Identify which cell holds the provided text, then report its (x, y) central coordinate. 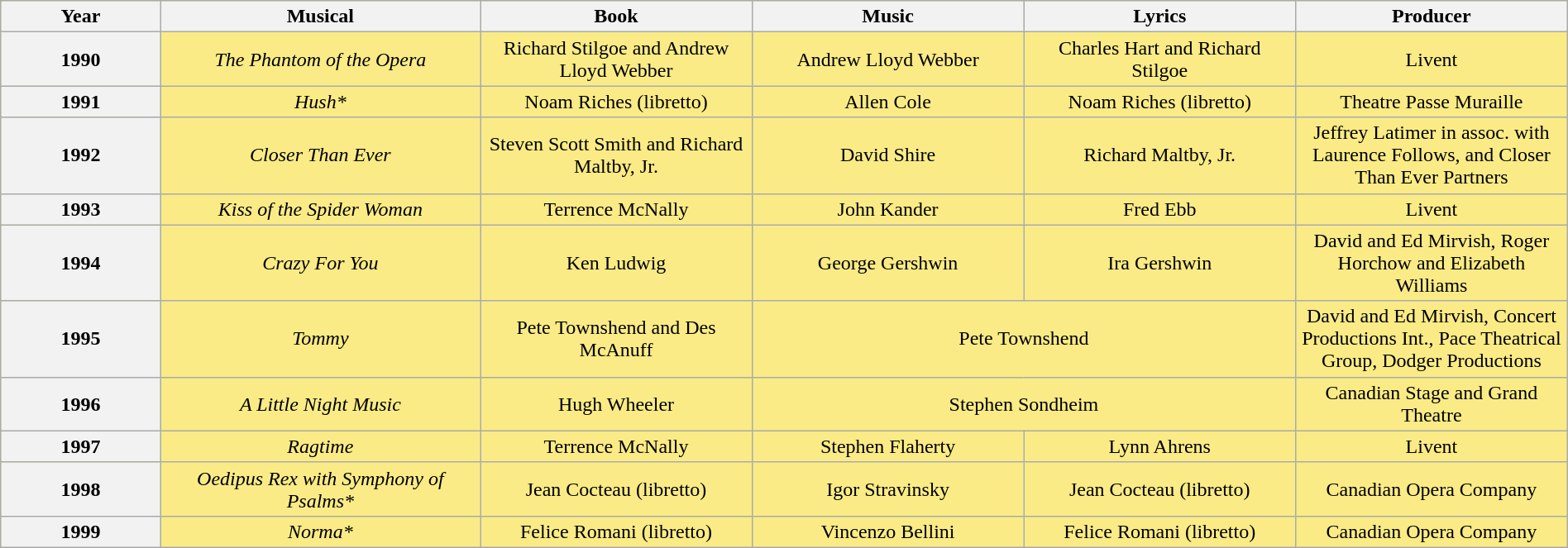
Oedipus Rex with Symphony of Psalms* (321, 489)
David and Ed Mirvish, Concert Productions Int., Pace Theatrical Group, Dodger Productions (1432, 339)
George Gershwin (888, 263)
1993 (81, 209)
Music (888, 17)
Norma* (321, 531)
Igor Stravinsky (888, 489)
1992 (81, 155)
1991 (81, 102)
Steven Scott Smith and Richard Maltby, Jr. (617, 155)
Producer (1432, 17)
Musical (321, 17)
Book (617, 17)
Vincenzo Bellini (888, 531)
Ken Ludwig (617, 263)
Jeffrey Latimer in assoc. with Laurence Follows, and Closer Than Ever Partners (1432, 155)
1996 (81, 403)
1994 (81, 263)
Tommy (321, 339)
Ragtime (321, 446)
Hush* (321, 102)
A Little Night Music (321, 403)
Richard Maltby, Jr. (1159, 155)
Pete Townshend (1024, 339)
Fred Ebb (1159, 209)
Kiss of the Spider Woman (321, 209)
David and Ed Mirvish, Roger Horchow and Elizabeth Williams (1432, 263)
1997 (81, 446)
Year (81, 17)
Andrew Lloyd Webber (888, 60)
John Kander (888, 209)
The Phantom of the Opera (321, 60)
Hugh Wheeler (617, 403)
Stephen Flaherty (888, 446)
Charles Hart and Richard Stilgoe (1159, 60)
David Shire (888, 155)
Crazy For You (321, 263)
1999 (81, 531)
Lyrics (1159, 17)
Theatre Passe Muraille (1432, 102)
Ira Gershwin (1159, 263)
1990 (81, 60)
Stephen Sondheim (1024, 403)
1998 (81, 489)
1995 (81, 339)
Canadian Stage and Grand Theatre (1432, 403)
Pete Townshend and Des McAnuff (617, 339)
Richard Stilgoe and Andrew Lloyd Webber (617, 60)
Allen Cole (888, 102)
Closer Than Ever (321, 155)
Lynn Ahrens (1159, 446)
